Return [X, Y] of the center of cell containing provided text 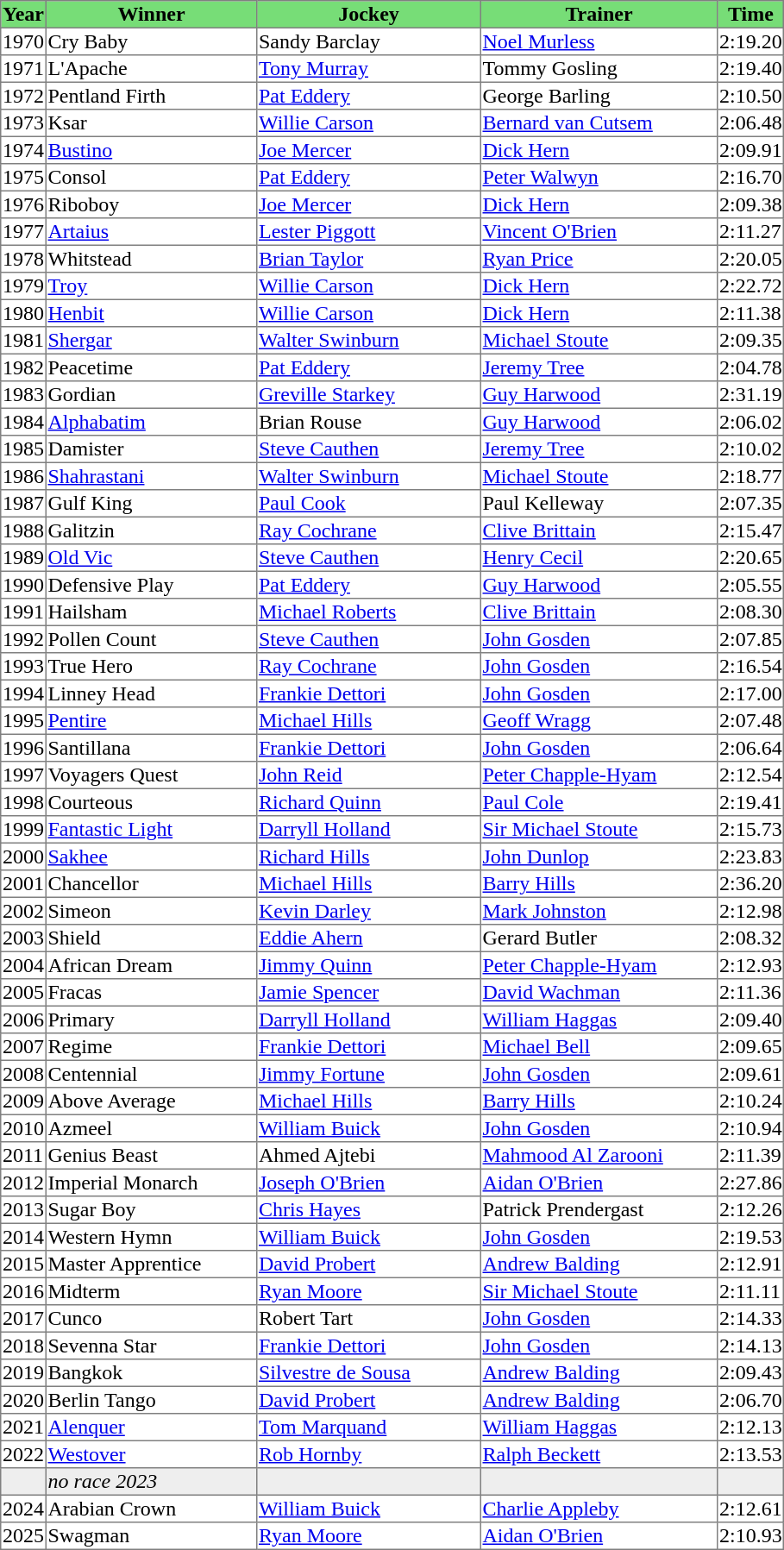
1987 [23, 504]
2:14.13 [750, 1346]
Time [750, 15]
2012 [23, 1183]
2:11.36 [750, 993]
2:08.32 [750, 938]
2:15.73 [750, 830]
Ralph Beckett [599, 1454]
Pentland Firth [151, 96]
1996 [23, 748]
1975 [23, 178]
2001 [23, 884]
2:09.61 [750, 1074]
2:19.40 [750, 69]
True Hero [151, 667]
Old Vic [151, 558]
Charlie Appleby [599, 1509]
2:05.55 [750, 585]
Whitstead [151, 259]
Michael Roberts [369, 612]
2:20.05 [750, 259]
Vincent O'Brien [599, 232]
1974 [23, 150]
1993 [23, 667]
2005 [23, 993]
Greville Starkey [369, 395]
Henbit [151, 313]
Mahmood Al Zarooni [599, 1156]
Centennial [151, 1074]
Silvestre de Sousa [369, 1373]
2:10.50 [750, 96]
Rob Hornby [369, 1454]
Alenquer [151, 1428]
2:07.85 [750, 639]
Henry Cecil [599, 558]
2008 [23, 1074]
2:10.24 [750, 1101]
2:12.91 [750, 1264]
Cry Baby [151, 41]
Ksar [151, 123]
1970 [23, 41]
1983 [23, 395]
Arabian Crown [151, 1509]
George Barling [599, 96]
Voyagers Quest [151, 775]
1984 [23, 422]
African Dream [151, 965]
Midterm [151, 1291]
2017 [23, 1319]
Pentire [151, 721]
Ryan Price [599, 259]
2014 [23, 1237]
1995 [23, 721]
Imperial Monarch [151, 1183]
2:12.26 [750, 1210]
2:09.38 [750, 204]
1999 [23, 830]
Alphabatim [151, 422]
1989 [23, 558]
2:04.78 [750, 367]
Genius Beast [151, 1156]
Ahmed Ajtebi [369, 1156]
Geoff Wragg [599, 721]
Noel Murless [599, 41]
2:07.48 [750, 721]
Shergar [151, 341]
Riboboy [151, 204]
2002 [23, 911]
2:15.47 [750, 530]
Jimmy Fortune [369, 1074]
Brian Rouse [369, 422]
Berlin Tango [151, 1400]
2:18.77 [750, 476]
2:06.70 [750, 1400]
Santillana [151, 748]
2:08.30 [750, 612]
Defensive Play [151, 585]
Cunco [151, 1319]
1980 [23, 313]
2009 [23, 1101]
Galitzin [151, 530]
Shield [151, 938]
2:09.65 [750, 1047]
1981 [23, 341]
Jockey [369, 15]
Sugar Boy [151, 1210]
Simeon [151, 911]
2:31.19 [750, 395]
David Wachman [599, 993]
Paul Kelleway [599, 504]
Fracas [151, 993]
2:20.65 [750, 558]
2:17.00 [750, 693]
Tony Murray [369, 69]
Western Hymn [151, 1237]
2021 [23, 1428]
2:11.38 [750, 313]
Master Apprentice [151, 1264]
2:09.43 [750, 1373]
2:14.33 [750, 1319]
Sevenna Star [151, 1346]
1972 [23, 96]
2000 [23, 857]
2:10.94 [750, 1128]
Above Average [151, 1101]
Chancellor [151, 884]
Robert Tart [369, 1319]
2016 [23, 1291]
1998 [23, 802]
L'Apache [151, 69]
2:16.54 [750, 667]
2:06.48 [750, 123]
1973 [23, 123]
2013 [23, 1210]
Sandy Barclay [369, 41]
Lester Piggott [369, 232]
Shahrastani [151, 476]
Gordian [151, 395]
2:12.61 [750, 1509]
2:12.54 [750, 775]
1978 [23, 259]
Chris Hayes [369, 1210]
2:23.83 [750, 857]
Winner [151, 15]
2:12.98 [750, 911]
Regime [151, 1047]
Brian Taylor [369, 259]
2:19.53 [750, 1237]
1988 [23, 530]
John Reid [369, 775]
2024 [23, 1509]
2:16.70 [750, 178]
Sakhee [151, 857]
Joseph O'Brien [369, 1183]
Fantastic Light [151, 830]
1976 [23, 204]
1994 [23, 693]
Michael Bell [599, 1047]
Primary [151, 1020]
2:27.86 [750, 1183]
Paul Cook [369, 504]
2:06.64 [750, 748]
2018 [23, 1346]
2011 [23, 1156]
Bangkok [151, 1373]
Consol [151, 178]
2:06.02 [750, 422]
Peter Walwyn [599, 178]
2006 [23, 1020]
Azmeel [151, 1128]
Tommy Gosling [599, 69]
2007 [23, 1047]
2:09.91 [750, 150]
2:09.40 [750, 1020]
1997 [23, 775]
2:22.72 [750, 286]
Richard Quinn [369, 802]
2:11.11 [750, 1291]
Tom Marquand [369, 1428]
2019 [23, 1373]
2004 [23, 965]
John Dunlop [599, 857]
Linney Head [151, 693]
1990 [23, 585]
Gulf King [151, 504]
Richard Hills [369, 857]
2:12.13 [750, 1428]
2:09.35 [750, 341]
1971 [23, 69]
1982 [23, 367]
Swagman [151, 1536]
Artaius [151, 232]
no race 2023 [151, 1482]
2010 [23, 1128]
2025 [23, 1536]
2022 [23, 1454]
Paul Cole [599, 802]
1991 [23, 612]
1985 [23, 449]
Mark Johnston [599, 911]
2:11.27 [750, 232]
Trainer [599, 15]
2:19.20 [750, 41]
Gerard Butler [599, 938]
2:10.02 [750, 449]
Patrick Prendergast [599, 1210]
2:12.93 [750, 965]
Bernard van Cutsem [599, 123]
2020 [23, 1400]
1992 [23, 639]
Jamie Spencer [369, 993]
Westover [151, 1454]
Year [23, 15]
Kevin Darley [369, 911]
Pollen Count [151, 639]
Courteous [151, 802]
Eddie Ahern [369, 938]
2:36.20 [750, 884]
2015 [23, 1264]
2:10.93 [750, 1536]
2003 [23, 938]
2:07.35 [750, 504]
Bustino [151, 150]
1979 [23, 286]
2:13.53 [750, 1454]
Damister [151, 449]
Hailsham [151, 612]
1986 [23, 476]
2:19.41 [750, 802]
Jimmy Quinn [369, 965]
Troy [151, 286]
1977 [23, 232]
2:11.39 [750, 1156]
Peacetime [151, 367]
